Find where the given text appears and provide that cell's center as (x, y) coordinate. 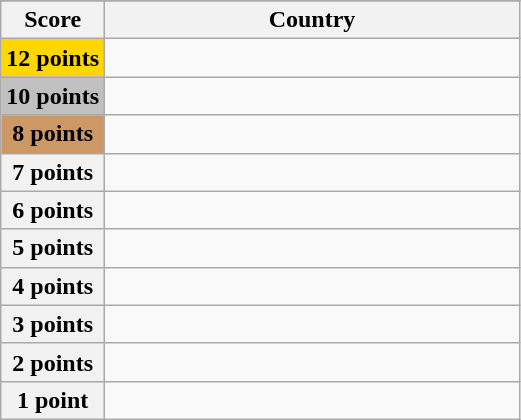
Score (53, 20)
Country (312, 20)
12 points (53, 58)
7 points (53, 172)
1 point (53, 400)
8 points (53, 134)
3 points (53, 324)
2 points (53, 362)
4 points (53, 286)
10 points (53, 96)
6 points (53, 210)
5 points (53, 248)
